Return the [X, Y] coordinate for the center point of the cell that contains the specified text.  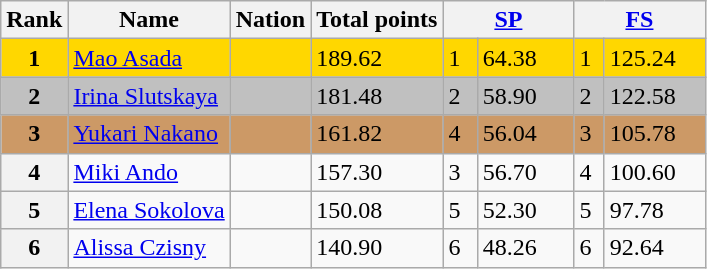
125.24 [654, 58]
52.30 [526, 210]
122.58 [654, 96]
Total points [377, 20]
Elena Sokolova [149, 210]
58.90 [526, 96]
181.48 [377, 96]
Irina Slutskaya [149, 96]
140.90 [377, 248]
Alissa Czisny [149, 248]
FS [640, 20]
SP [508, 20]
56.04 [526, 134]
189.62 [377, 58]
Mao Asada [149, 58]
Miki Ando [149, 172]
157.30 [377, 172]
Rank [34, 20]
100.60 [654, 172]
105.78 [654, 134]
161.82 [377, 134]
Nation [270, 20]
64.38 [526, 58]
48.26 [526, 248]
92.64 [654, 248]
Name [149, 20]
150.08 [377, 210]
97.78 [654, 210]
56.70 [526, 172]
Yukari Nakano [149, 134]
